Provide the (x, y) coordinate of the cell's center where the given text is located.  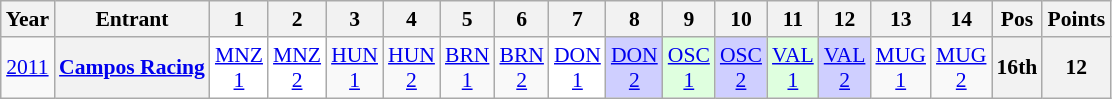
16th (1018, 68)
HUN2 (412, 68)
Year (28, 19)
MUG1 (900, 68)
8 (634, 19)
HUN1 (354, 68)
13 (900, 19)
MNZ1 (239, 68)
9 (689, 19)
1 (239, 19)
7 (578, 19)
6 (522, 19)
BRN2 (522, 68)
OSC1 (689, 68)
DON1 (578, 68)
MNZ2 (297, 68)
VAL2 (845, 68)
3 (354, 19)
11 (793, 19)
OSC2 (741, 68)
Campos Racing (132, 68)
2 (297, 19)
10 (741, 19)
5 (468, 19)
4 (412, 19)
14 (962, 19)
MUG2 (962, 68)
2011 (28, 68)
BRN1 (468, 68)
VAL1 (793, 68)
Pos (1018, 19)
Points (1076, 19)
Entrant (132, 19)
DON2 (634, 68)
